Search for the cell housing the specified text and yield its [X, Y] center coordinate. 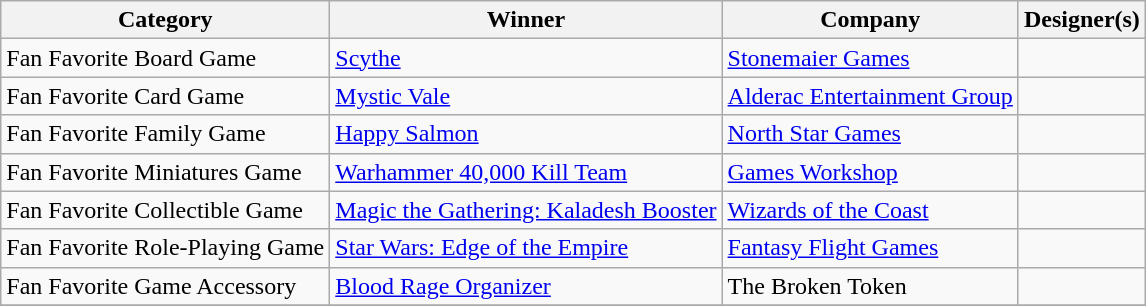
Mystic Vale [526, 96]
Warhammer 40,000 Kill Team [526, 172]
Magic the Gathering: Kaladesh Booster [526, 210]
Happy Salmon [526, 134]
Fan Favorite Card Game [166, 96]
Fan Favorite Role-Playing Game [166, 248]
Games Workshop [870, 172]
Winner [526, 20]
Fantasy Flight Games [870, 248]
Company [870, 20]
Fan Favorite Collectible Game [166, 210]
The Broken Token [870, 286]
Scythe [526, 58]
Fan Favorite Miniatures Game [166, 172]
Wizards of the Coast [870, 210]
Designer(s) [1082, 20]
Fan Favorite Game Accessory [166, 286]
Star Wars: Edge of the Empire [526, 248]
Stonemaier Games [870, 58]
Alderac Entertainment Group [870, 96]
North Star Games [870, 134]
Fan Favorite Family Game [166, 134]
Fan Favorite Board Game [166, 58]
Category [166, 20]
Blood Rage Organizer [526, 286]
